Capture the cell that displays the provided text and extract its (X, Y) central coordinate. 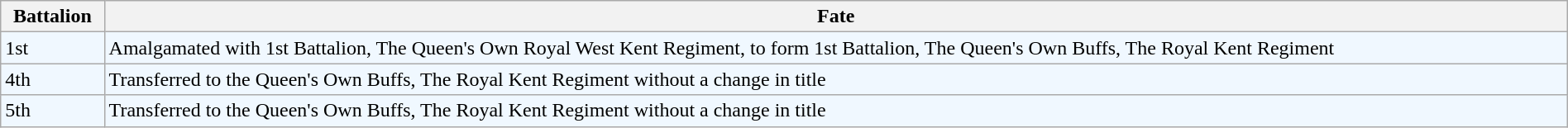
Battalion (53, 17)
1st (53, 48)
5th (53, 111)
Amalgamated with 1st Battalion, The Queen's Own Royal West Kent Regiment, to form 1st Battalion, The Queen's Own Buffs, The Royal Kent Regiment (835, 48)
4th (53, 79)
Fate (835, 17)
